Identify which cell holds the provided text, then report its [X, Y] central coordinate. 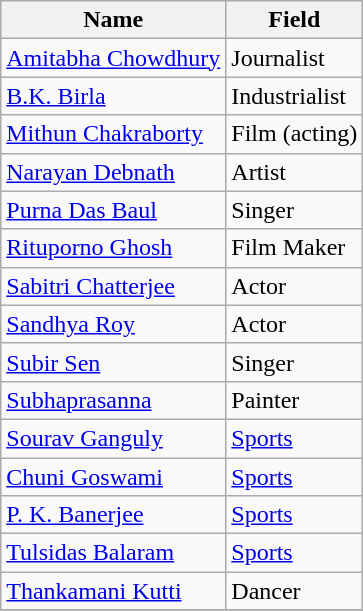
Amitabha Chowdhury [114, 58]
B.K. Birla [114, 96]
Sabitri Chatterjee [114, 286]
Narayan Debnath [114, 172]
Tulsidas Balaram [114, 553]
Sandhya Roy [114, 324]
Dancer [294, 591]
Industrialist [294, 96]
Mithun Chakraborty [114, 134]
Painter [294, 400]
P. K. Banerjee [114, 515]
Name [114, 20]
Chuni Goswami [114, 477]
Film Maker [294, 248]
Journalist [294, 58]
Artist [294, 172]
Subir Sen [114, 362]
Film (acting) [294, 134]
Thankamani Kutti [114, 591]
Rituporno Ghosh [114, 248]
Subhaprasanna [114, 400]
Sourav Ganguly [114, 438]
Purna Das Baul [114, 210]
Field [294, 20]
